Identify which cell holds the provided text, then report its (x, y) central coordinate. 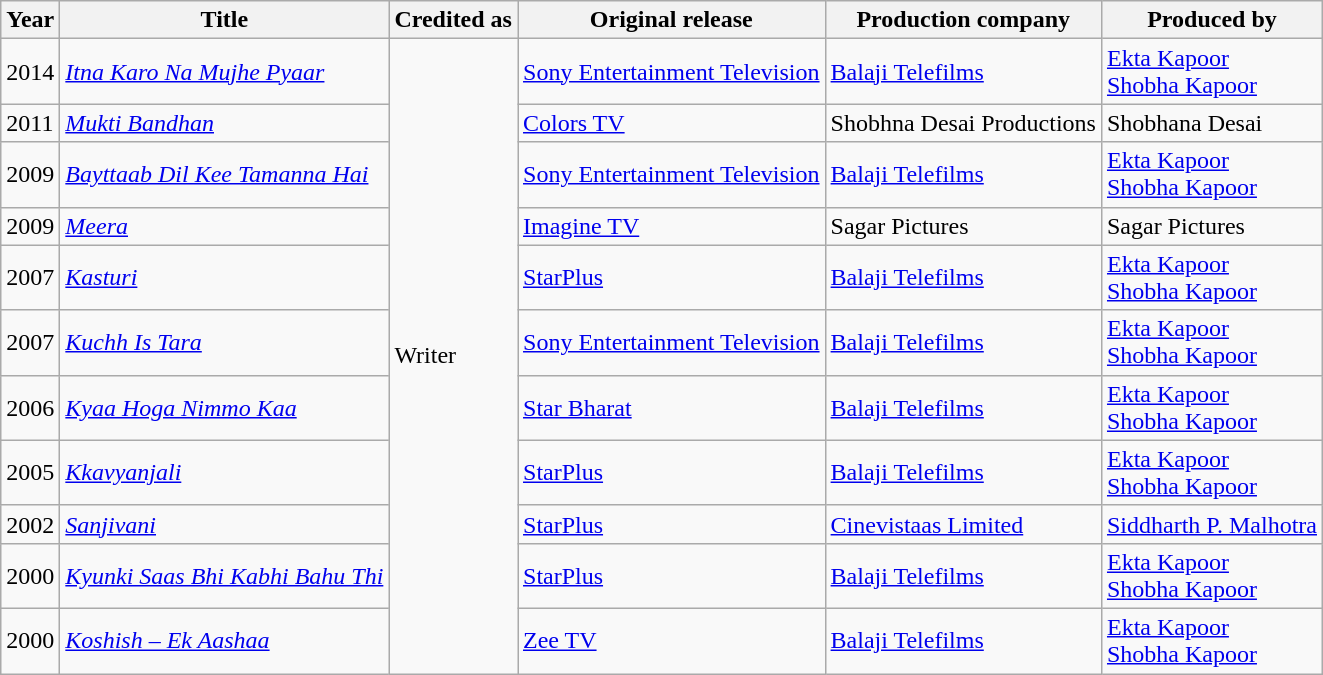
Star Bharat (672, 408)
2014 (30, 72)
Itna Karo Na Mujhe Pyaar (224, 72)
Production company (963, 20)
Produced by (1212, 20)
Original release (672, 20)
Bayttaab Dil Kee Tamanna Hai (224, 174)
2006 (30, 408)
2005 (30, 472)
2002 (30, 524)
Sanjivani (224, 524)
Kyunki Saas Bhi Kabhi Bahu Thi (224, 576)
Imagine TV (672, 226)
Kuchh Is Tara (224, 342)
Colors TV (672, 123)
Shobhna Desai Productions (963, 123)
Title (224, 20)
Kasturi (224, 278)
Cinevistaas Limited (963, 524)
2011 (30, 123)
Meera (224, 226)
Mukti Bandhan (224, 123)
Siddharth P. Malhotra (1212, 524)
Shobhana Desai (1212, 123)
Year (30, 20)
Credited as (454, 20)
Writer (454, 356)
Kkavyanjali (224, 472)
Kyaa Hoga Nimmo Kaa (224, 408)
Koshish – Ek Aashaa (224, 640)
Zee TV (672, 640)
